From the cell containing the given text, extract its center point as [X, Y] coordinate. 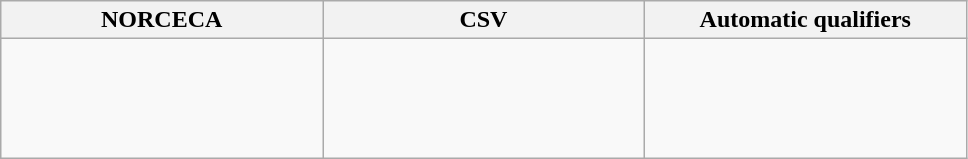
Automatic qualifiers [805, 20]
NORCECA [162, 20]
CSV [484, 20]
